Locate the cell with the specified text and output its (x, y) center coordinate. 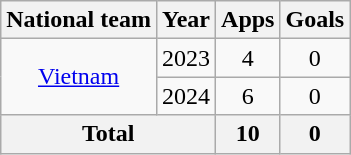
10 (248, 134)
2024 (186, 96)
Goals (315, 20)
National team (79, 20)
Total (108, 134)
4 (248, 58)
Vietnam (79, 77)
Apps (248, 20)
2023 (186, 58)
6 (248, 96)
Year (186, 20)
